Locate the cell with the specified text and output its [X, Y] center coordinate. 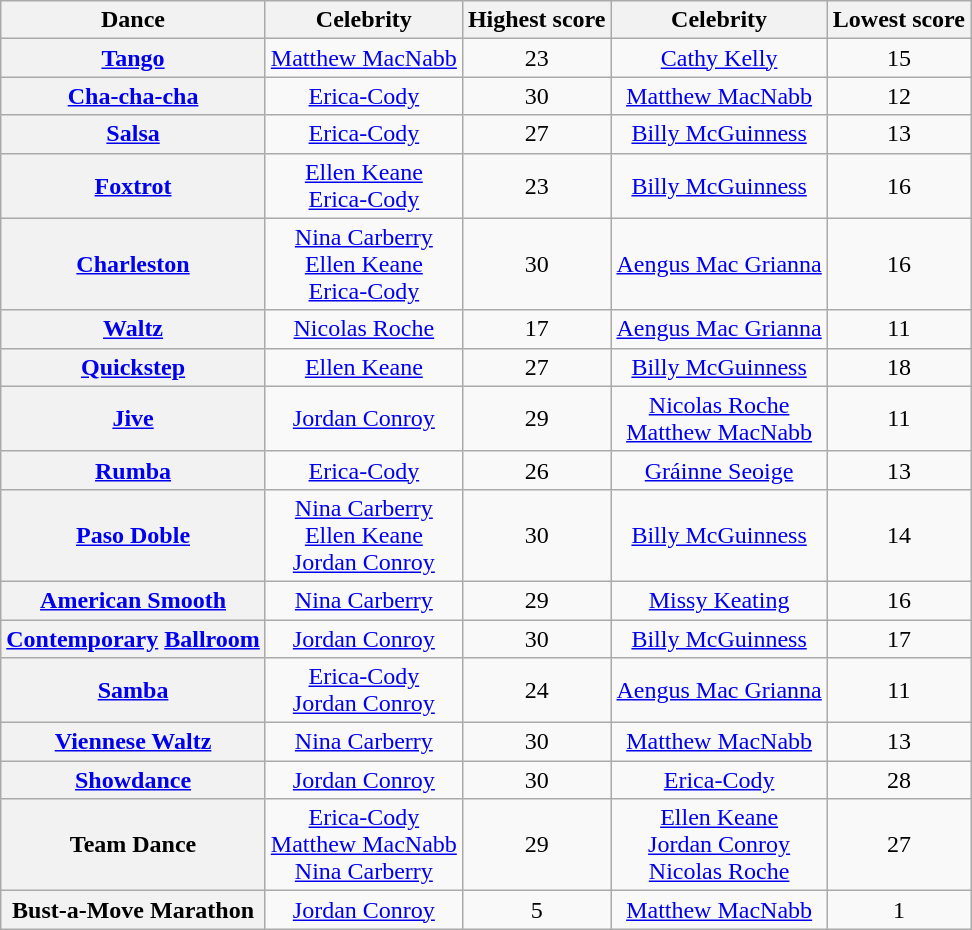
Cha-cha-cha [134, 96]
14 [898, 535]
Erica-CodyMatthew MacNabbNina Carberry [364, 845]
Quickstep [134, 367]
Foxtrot [134, 186]
Bust-a-Move Marathon [134, 910]
24 [536, 690]
American Smooth [134, 600]
Charleston [134, 264]
Samba [134, 690]
15 [898, 58]
Nina CarberryEllen KeaneErica-Cody [364, 264]
1 [898, 910]
Ellen Keane [364, 367]
Nicolas Roche [364, 329]
Team Dance [134, 845]
Paso Doble [134, 535]
Waltz [134, 329]
Dance [134, 20]
Gráinne Seoige [719, 470]
12 [898, 96]
Erica-CodyJordan Conroy [364, 690]
Contemporary Ballroom [134, 639]
5 [536, 910]
Ellen KeaneJordan ConroyNicolas Roche [719, 845]
26 [536, 470]
Tango [134, 58]
Ellen KeaneErica-Cody [364, 186]
Rumba [134, 470]
Viennese Waltz [134, 742]
28 [898, 780]
Jive [134, 418]
Lowest score [898, 20]
Nicolas RocheMatthew MacNabb [719, 418]
Showdance [134, 780]
18 [898, 367]
Missy Keating [719, 600]
Salsa [134, 134]
Nina CarberryEllen KeaneJordan Conroy [364, 535]
Highest score [536, 20]
Cathy Kelly [719, 58]
